Locate the cell with the specified text and output its (x, y) center coordinate. 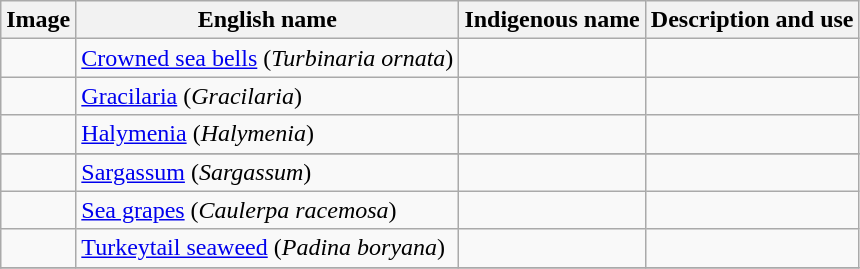
Sargassum (Sargassum) (268, 172)
Halymenia (Halymenia) (268, 134)
Description and use (752, 20)
English name (268, 20)
Indigenous name (552, 20)
Crowned sea bells (Turbinaria ornata) (268, 58)
Image (38, 20)
Sea grapes (Caulerpa racemosa) (268, 210)
Turkeytail seaweed (Padina boryana) (268, 248)
Gracilaria (Gracilaria) (268, 96)
